Output the (X, Y) coordinate of the center of the cell containing the given text.  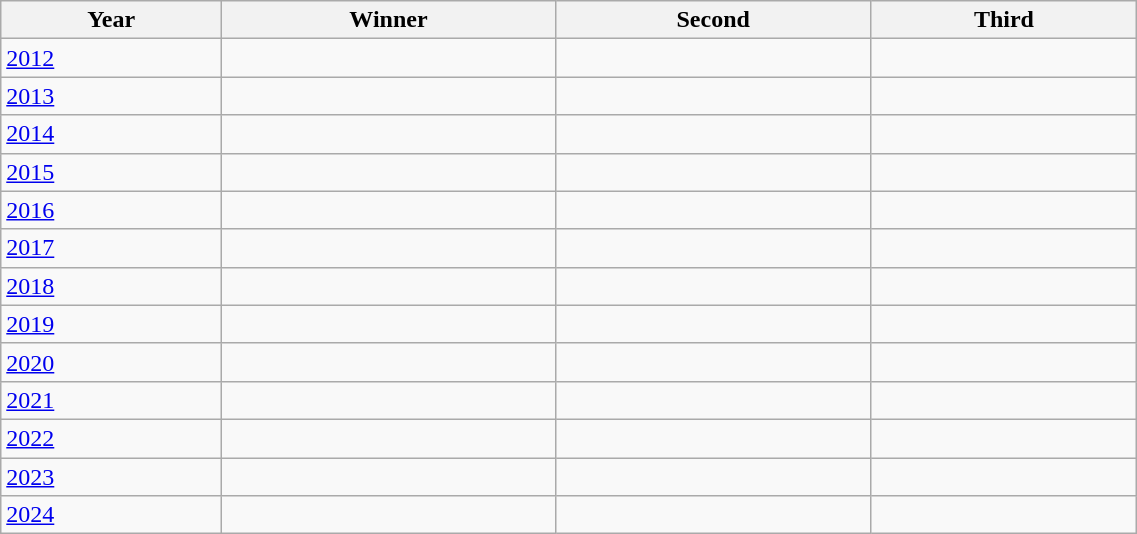
Year (112, 20)
2018 (112, 286)
2024 (112, 515)
2015 (112, 172)
2023 (112, 477)
2020 (112, 362)
2022 (112, 438)
2013 (112, 96)
2016 (112, 210)
2019 (112, 324)
Third (1004, 20)
Second (713, 20)
2012 (112, 58)
2021 (112, 400)
2014 (112, 134)
Winner (389, 20)
2017 (112, 248)
